From the cell containing the given text, extract its center point as (X, Y) coordinate. 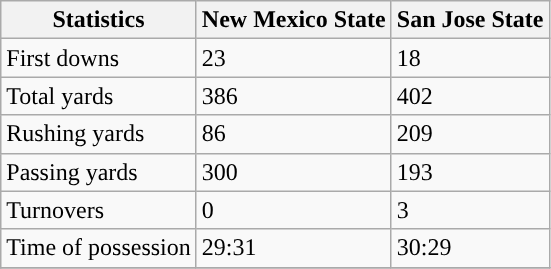
300 (294, 172)
Passing yards (99, 172)
Time of possession (99, 248)
Turnovers (99, 210)
Total yards (99, 96)
86 (294, 134)
386 (294, 96)
0 (294, 210)
Statistics (99, 20)
San Jose State (470, 20)
Rushing yards (99, 134)
18 (470, 58)
193 (470, 172)
402 (470, 96)
New Mexico State (294, 20)
209 (470, 134)
3 (470, 210)
23 (294, 58)
29:31 (294, 248)
30:29 (470, 248)
First downs (99, 58)
